Extract the (X, Y) coordinate from the center of the cell holding the provided text.  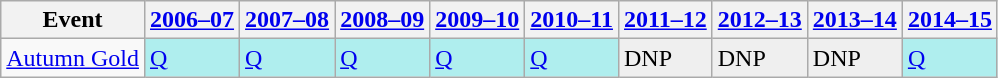
2011–12 (665, 20)
2014–15 (950, 20)
2012–13 (760, 20)
2010–11 (572, 20)
2009–10 (478, 20)
2006–07 (192, 20)
Event (73, 20)
2013–14 (854, 20)
2008–09 (382, 20)
Autumn Gold (73, 58)
2007–08 (288, 20)
